Determine the (x, y) coordinate at the center of the cell enclosing the given text.  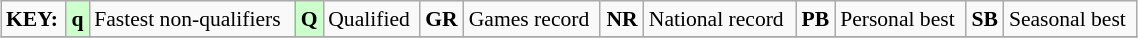
GR (442, 19)
National record (720, 19)
Personal best (900, 19)
NR (622, 19)
Seasonal best (1070, 19)
q (78, 19)
SB (985, 19)
KEY: (34, 19)
Qualified (371, 19)
Q (309, 19)
Fastest non-qualifiers (192, 19)
PB (816, 19)
Games record (532, 19)
